Pinpoint the cell where the given text exists, returning its (x, y) midpoint coordinate. 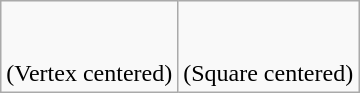
(Vertex centered) (90, 47)
(Square centered) (268, 47)
